Pinpoint the cell where the given text exists, returning its (x, y) midpoint coordinate. 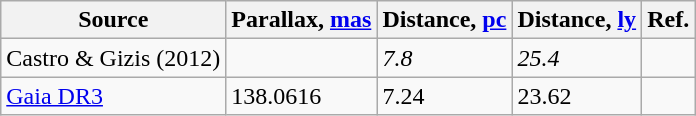
Gaia DR3 (114, 96)
Parallax, mas (302, 20)
Castro & Gizis (2012) (114, 58)
Source (114, 20)
7.8 (444, 58)
Ref. (668, 20)
Distance, pc (444, 20)
Distance, ly (577, 20)
7.24 (444, 96)
138.0616 (302, 96)
23.62 (577, 96)
25.4 (577, 58)
